Return [X, Y] of the center of cell containing provided text 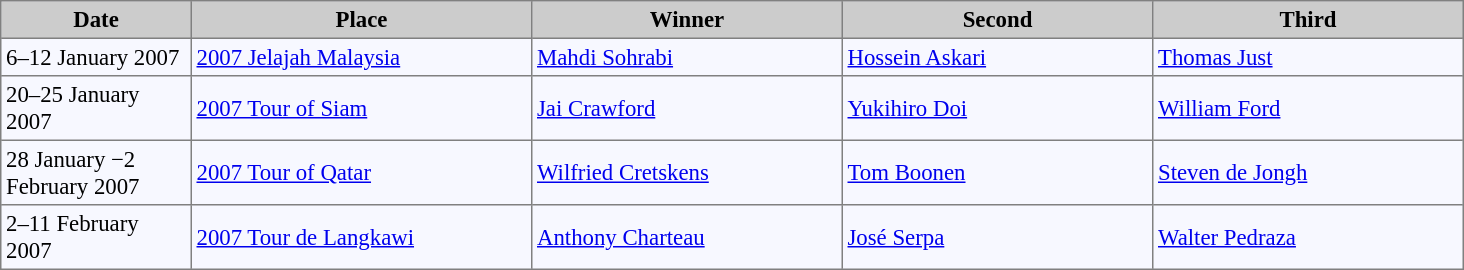
2007 Tour of Siam [361, 108]
2007 Jelajah Malaysia [361, 57]
6–12 January 2007 [96, 57]
Third [1308, 20]
28 January −2 February 2007 [96, 172]
Mahdi Sohrabi [687, 57]
2007 Tour of Qatar [361, 172]
José Serpa [997, 237]
Jai Crawford [687, 108]
20–25 January 2007 [96, 108]
Wilfried Cretskens [687, 172]
Second [997, 20]
Anthony Charteau [687, 237]
Date [96, 20]
William Ford [1308, 108]
Tom Boonen [997, 172]
Winner [687, 20]
Thomas Just [1308, 57]
Steven de Jongh [1308, 172]
2007 Tour de Langkawi [361, 237]
Yukihiro Doi [997, 108]
2–11 February 2007 [96, 237]
Walter Pedraza [1308, 237]
Hossein Askari [997, 57]
Place [361, 20]
